Capture the cell that displays the provided text and extract its (x, y) central coordinate. 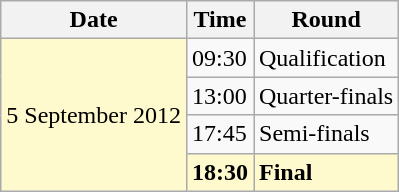
5 September 2012 (94, 115)
Semi-finals (326, 134)
18:30 (220, 172)
13:00 (220, 96)
17:45 (220, 134)
Round (326, 20)
Final (326, 172)
09:30 (220, 58)
Time (220, 20)
Quarter-finals (326, 96)
Date (94, 20)
Qualification (326, 58)
